Identify which cell holds the provided text, then report its [X, Y] central coordinate. 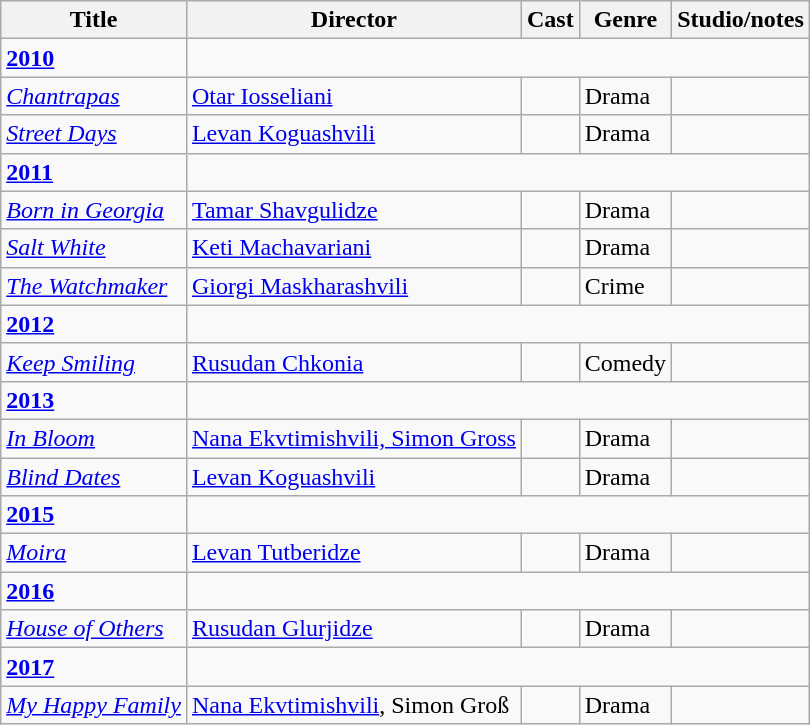
2011 [94, 172]
2013 [94, 400]
Levan Tutberidze [354, 553]
Street Days [94, 134]
Nana Ekvtimishvili, Simon Gross [354, 438]
Genre [625, 20]
Blind Dates [94, 477]
Giorgi Maskharashvili [354, 286]
House of Others [94, 629]
2016 [94, 591]
Keti Machavariani [354, 248]
2017 [94, 667]
Crime [625, 286]
2015 [94, 515]
Born in Georgia [94, 210]
Comedy [625, 362]
Tamar Shavgulidze [354, 210]
Salt White [94, 248]
Studio/notes [741, 20]
Rusudan Glurjidze [354, 629]
Chantrapas [94, 96]
The Watchmaker [94, 286]
2010 [94, 58]
Director [354, 20]
My Happy Family [94, 705]
Otar Iosseliani [354, 96]
Cast [550, 20]
Keep Smiling [94, 362]
Moira [94, 553]
Nana Ekvtimishvili, Simon Groß [354, 705]
Title [94, 20]
Rusudan Chkonia [354, 362]
2012 [94, 324]
In Bloom [94, 438]
